Locate the cell with the specified text and output its [x, y] center coordinate. 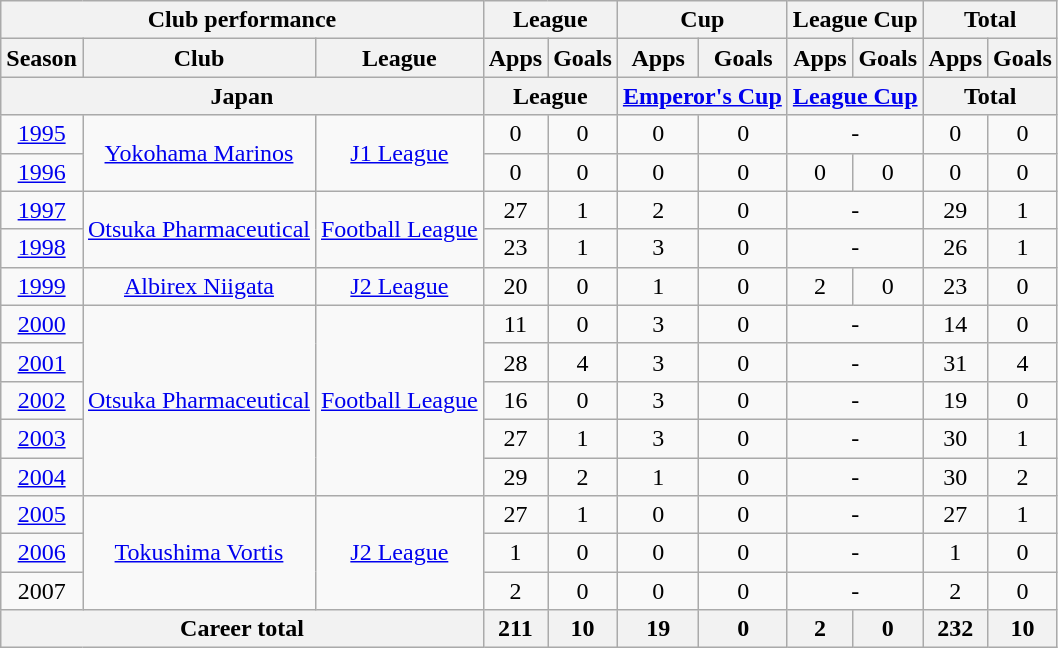
Albirex Niigata [198, 286]
Emperor's Cup [702, 96]
11 [515, 324]
2006 [42, 553]
2003 [42, 438]
2000 [42, 324]
Japan [242, 96]
26 [955, 248]
1996 [42, 172]
14 [955, 324]
31 [955, 362]
2004 [42, 477]
2002 [42, 400]
2001 [42, 362]
2005 [42, 515]
1999 [42, 286]
Season [42, 58]
Yokohama Marinos [198, 153]
Cup [702, 20]
J1 League [399, 153]
Career total [242, 629]
20 [515, 286]
1997 [42, 210]
232 [955, 629]
28 [515, 362]
1995 [42, 134]
Tokushima Vortis [198, 553]
16 [515, 400]
Club [198, 58]
1998 [42, 248]
Club performance [242, 20]
2007 [42, 591]
211 [515, 629]
